From the cell containing the given text, extract its center point as [x, y] coordinate. 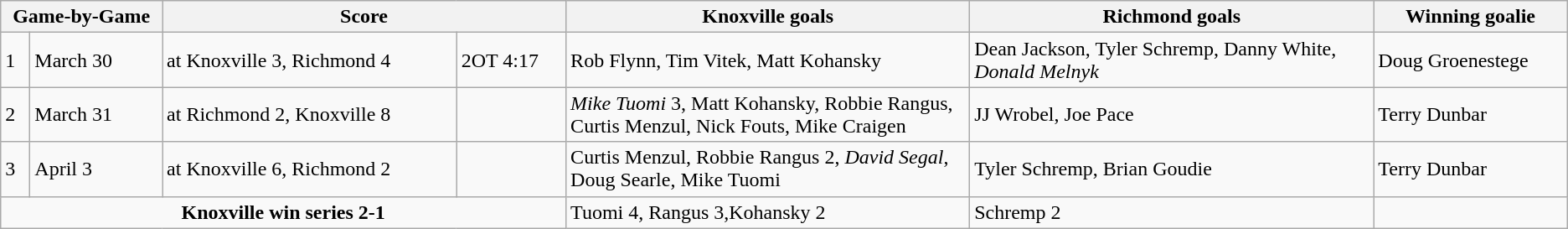
Dean Jackson, Tyler Schremp, Danny White, Donald Melnyk [1172, 60]
at Knoxville 3, Richmond 4 [310, 60]
Doug Groenestege [1471, 60]
at Knoxville 6, Richmond 2 [310, 169]
at Richmond 2, Knoxville 8 [310, 114]
March 31 [96, 114]
Score [364, 17]
2 [15, 114]
Tuomi 4, Rangus 3,Kohansky 2 [768, 212]
Knoxville goals [768, 17]
2OT 4:17 [511, 60]
April 3 [96, 169]
JJ Wrobel, Joe Pace [1172, 114]
Schremp 2 [1172, 212]
1 [15, 60]
3 [15, 169]
Game-by-Game [82, 17]
March 30 [96, 60]
Tyler Schremp, Brian Goudie [1172, 169]
Rob Flynn, Tim Vitek, Matt Kohansky [768, 60]
Richmond goals [1172, 17]
Winning goalie [1471, 17]
Curtis Menzul, Robbie Rangus 2, David Segal, Doug Searle, Mike Tuomi [768, 169]
Knoxville win series 2-1 [283, 212]
Mike Tuomi 3, Matt Kohansky, Robbie Rangus, Curtis Menzul, Nick Fouts, Mike Craigen [768, 114]
